Return the (x, y) coordinate for the center point of the cell that contains the specified text.  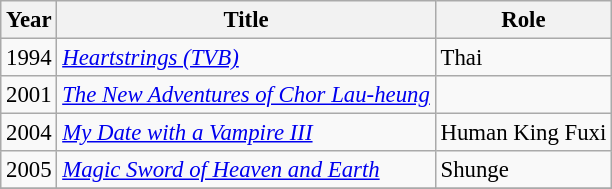
Shunge (523, 170)
2005 (29, 170)
2001 (29, 95)
2004 (29, 133)
My Date with a Vampire III (246, 133)
Year (29, 20)
1994 (29, 58)
Thai (523, 58)
The New Adventures of Chor Lau-heung (246, 95)
Title (246, 20)
Heartstrings (TVB) (246, 58)
Role (523, 20)
Human King Fuxi (523, 133)
Magic Sword of Heaven and Earth (246, 170)
